Return (x, y) of the center of cell containing provided text 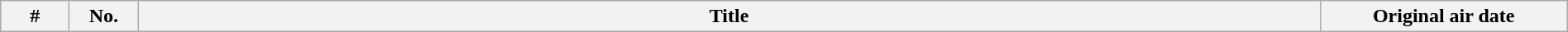
# (35, 16)
No. (104, 16)
Title (729, 16)
Original air date (1444, 16)
